Find where the given text appears and provide that cell's center as [X, Y] coordinate. 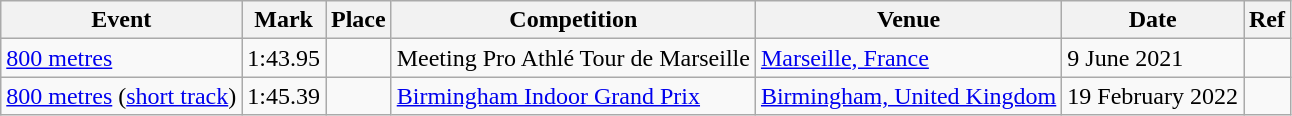
1:45.39 [284, 96]
Date [1153, 20]
Competition [573, 20]
9 June 2021 [1153, 58]
Place [359, 20]
Meeting Pro Athlé Tour de Marseille [573, 58]
19 February 2022 [1153, 96]
Birmingham Indoor Grand Prix [573, 96]
Venue [908, 20]
Marseille, France [908, 58]
1:43.95 [284, 58]
Mark [284, 20]
Birmingham, United Kingdom [908, 96]
Event [122, 20]
800 metres (short track) [122, 96]
Ref [1268, 20]
800 metres [122, 58]
